Identify which cell holds the provided text, then report its (X, Y) central coordinate. 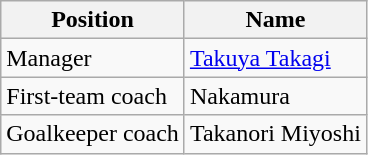
First-team coach (93, 96)
Manager (93, 58)
Position (93, 20)
Goalkeeper coach (93, 134)
Takanori Miyoshi (275, 134)
Takuya Takagi (275, 58)
Nakamura (275, 96)
Name (275, 20)
